Search for the cell housing the specified text and yield its [X, Y] center coordinate. 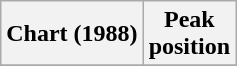
Peakposition [189, 34]
Chart (1988) [72, 34]
